Return the [x, y] coordinate for the center point of the cell that contains the specified text.  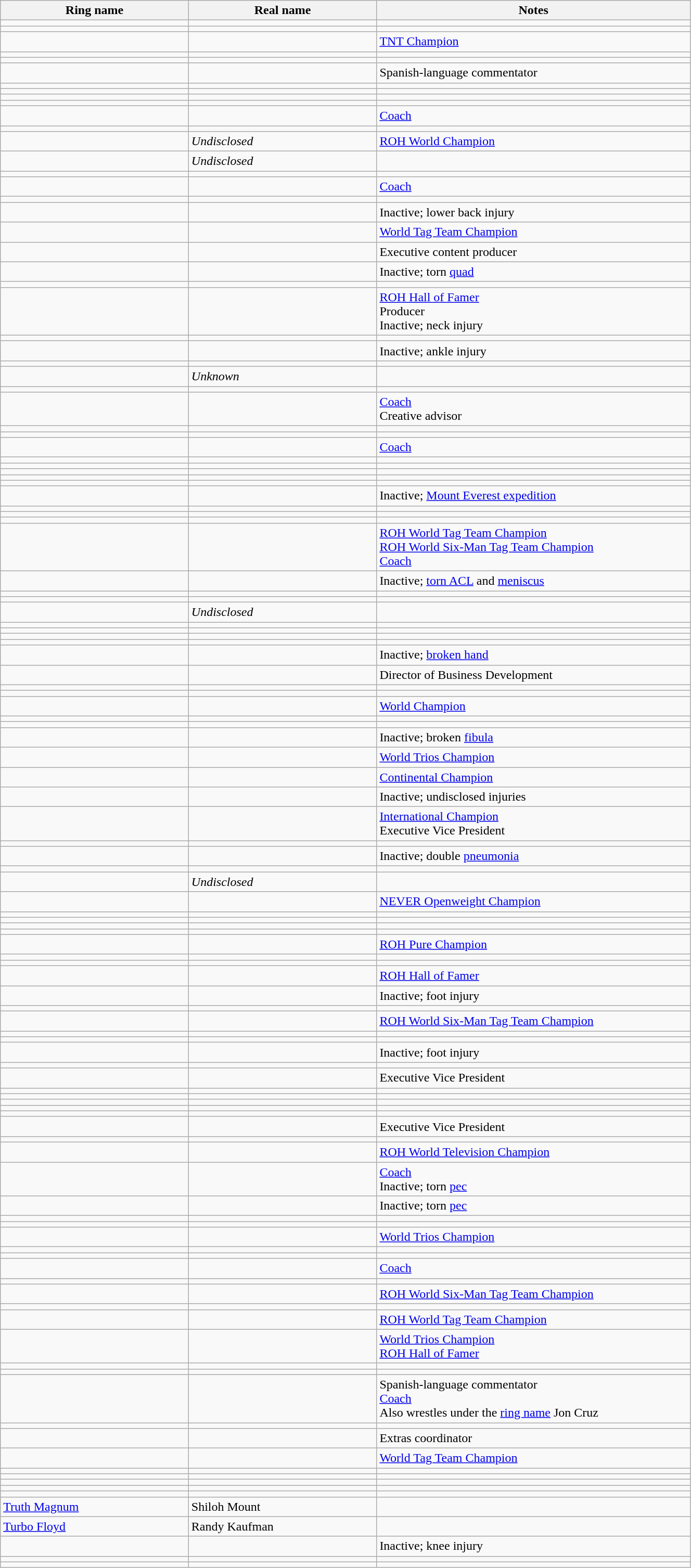
Spanish-language commentator [534, 73]
CoachInactive; torn pec [534, 1179]
Inactive; knee injury [534, 1546]
Extras coordinator [534, 1438]
ROH Hall of FamerProducerInactive; neck injury [534, 311]
Spanish-language commentatorCoachAlso wrestles under the ring name Jon Cruz [534, 1398]
Inactive; ankle injury [534, 351]
Truth Magnum [95, 1507]
Inactive; double pneumonia [534, 856]
Continental Champion [534, 777]
TNT Champion [534, 42]
ROH Hall of Famer [534, 975]
Randy Kaufman [283, 1526]
Inactive; broken fibula [534, 737]
Inactive; torn ACL and meniscus [534, 581]
Notes [534, 10]
International ChampionExecutive Vice President [534, 824]
Turbo Floyd [95, 1526]
Ring name [95, 10]
Inactive; undisclosed injuries [534, 797]
Director of Business Development [534, 675]
Inactive; broken hand [534, 655]
ROH World Champion [534, 142]
Shiloh Mount [283, 1507]
ROH World Tag Team Champion [534, 1319]
Executive content producer [534, 252]
NEVER Openweight Champion [534, 902]
Unknown [283, 376]
ROH World Tag Team ChampionROH World Six-Man Tag Team ChampionCoach [534, 547]
Inactive; torn quad [534, 272]
CoachCreative advisor [534, 409]
World Champion [534, 706]
Real name [283, 10]
ROH World Television Champion [534, 1152]
World Trios ChampionROH Hall of Famer [534, 1346]
Inactive; Mount Everest expedition [534, 496]
Inactive; torn pec [534, 1206]
ROH Pure Champion [534, 944]
Inactive; lower back injury [534, 212]
